Extract the (X, Y) coordinate from the center of the cell holding the provided text.  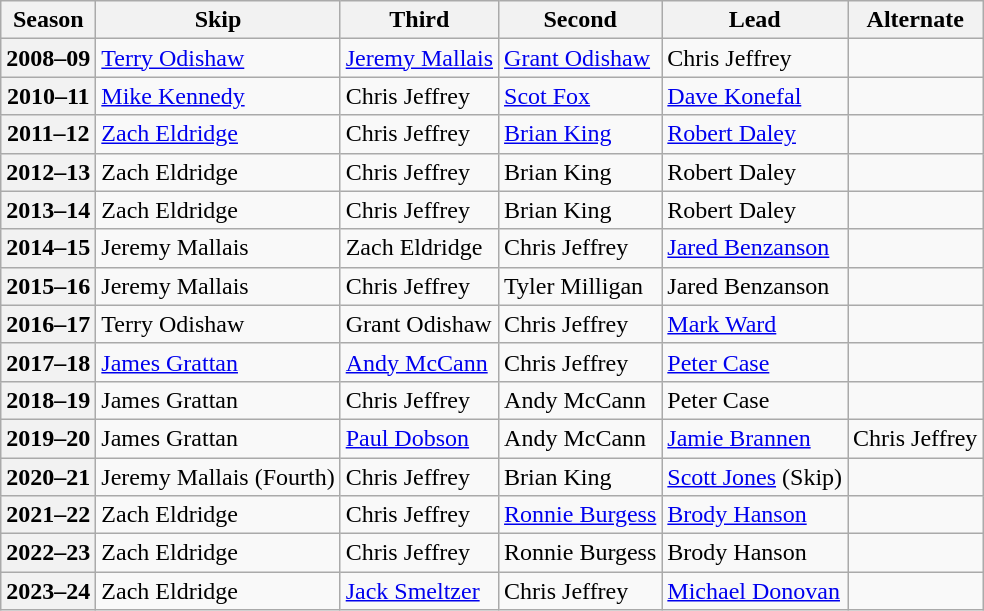
2016–17 (48, 324)
2022–23 (48, 553)
2013–14 (48, 210)
Jamie Brannen (755, 438)
2008–09 (48, 58)
Scott Jones (Skip) (755, 477)
2021–22 (48, 515)
2018–19 (48, 400)
2012–13 (48, 172)
Mike Kennedy (218, 96)
Paul Dobson (419, 438)
Tyler Milligan (580, 286)
Second (580, 20)
Jack Smeltzer (419, 591)
Scot Fox (580, 96)
2010–11 (48, 96)
2015–16 (48, 286)
2019–20 (48, 438)
Third (419, 20)
Alternate (916, 20)
Skip (218, 20)
Michael Donovan (755, 591)
Mark Ward (755, 324)
Dave Konefal (755, 96)
Season (48, 20)
Lead (755, 20)
2017–18 (48, 362)
2014–15 (48, 248)
Jeremy Mallais (Fourth) (218, 477)
2020–21 (48, 477)
2011–12 (48, 134)
2023–24 (48, 591)
